For the text-containing cell, return its midpoint in (X, Y) coordinate format. 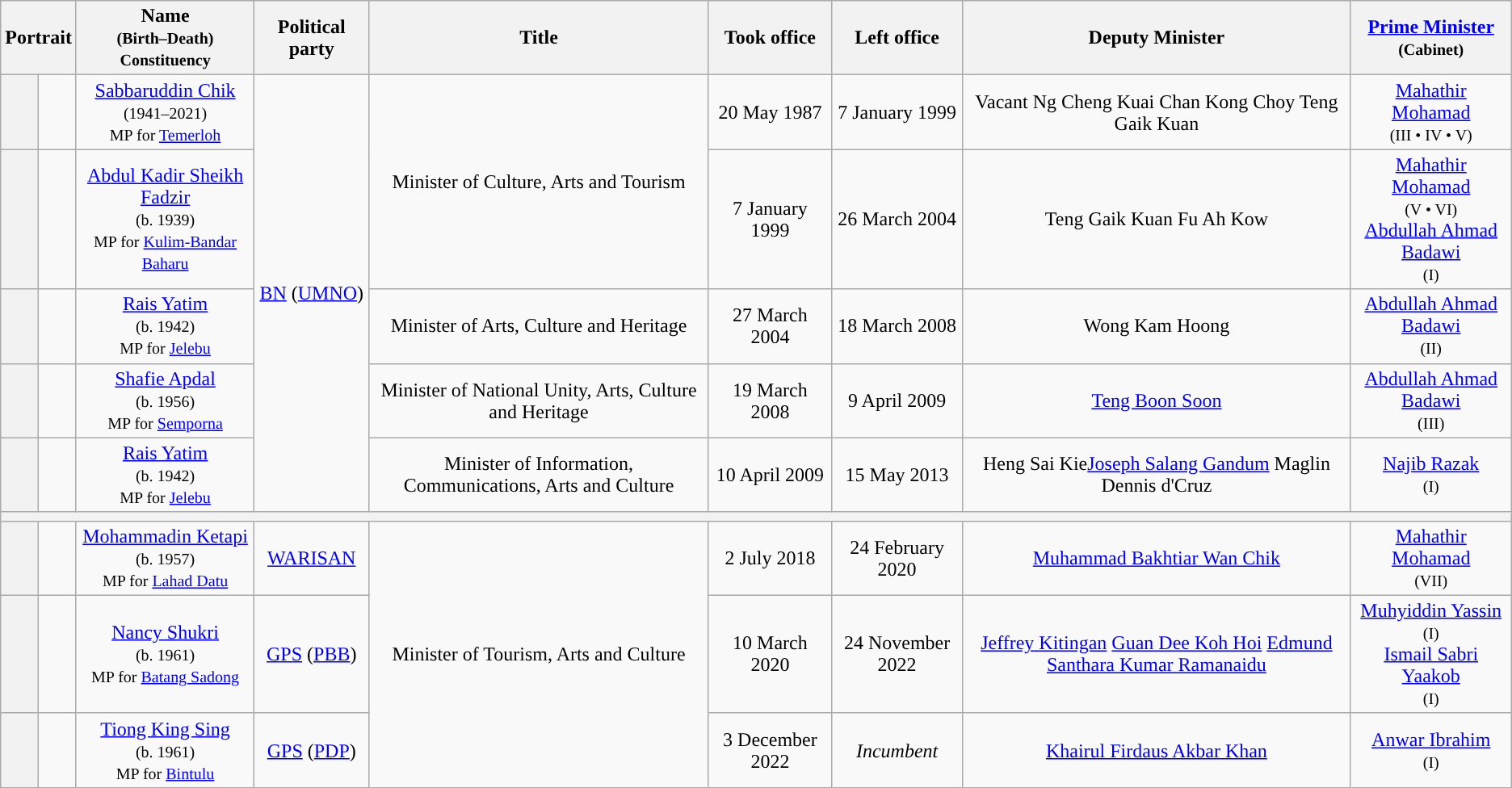
Sabbaruddin Chik(1941–2021)MP for Temerloh (165, 112)
Khairul Firdaus Akbar Khan (1157, 750)
BN (UMNO) (312, 294)
Jeffrey Kitingan Guan Dee Koh Hoi Edmund Santhara Kumar Ramanaidu (1157, 654)
Vacant Ng Cheng Kuai Chan Kong Choy Teng Gaik Kuan (1157, 112)
Shafie Apdal(b. 1956)MP for Semporna (165, 400)
Abdullah Ahmad Badawi(III) (1431, 400)
WARISAN (312, 558)
18 March 2008 (897, 326)
10 April 2009 (770, 475)
15 May 2013 (897, 475)
Mahathir Mohamad(III • IV • V) (1431, 112)
Title (539, 38)
Political party (312, 38)
Teng Boon Soon (1157, 400)
GPS (PDP) (312, 750)
Deputy Minister (1157, 38)
2 July 2018 (770, 558)
10 March 2020 (770, 654)
Mohammadin Ketapi(b. 1957)MP for Lahad Datu (165, 558)
GPS (PBB) (312, 654)
Wong Kam Hoong (1157, 326)
Mahathir Mohamad(VII) (1431, 558)
Abdul Kadir Sheikh Fadzir(b. 1939)MP for Kulim-Bandar Baharu (165, 220)
Najib Razak(I) (1431, 475)
Teng Gaik Kuan Fu Ah Kow (1157, 220)
Left office (897, 38)
Muhammad Bakhtiar Wan Chik (1157, 558)
19 March 2008 (770, 400)
Anwar Ibrahim(I) (1431, 750)
3 December 2022 (770, 750)
24 February 2020 (897, 558)
27 March 2004 (770, 326)
Name(Birth–Death)Constituency (165, 38)
Minister of Tourism, Arts and Culture (539, 654)
Tiong King Sing(b. 1961)MP for Bintulu (165, 750)
Muhyiddin Yassin(I)Ismail Sabri Yaakob(I) (1431, 654)
Minister of Arts, Culture and Heritage (539, 326)
Heng Sai KieJoseph Salang Gandum Maglin Dennis d'Cruz (1157, 475)
24 November 2022 (897, 654)
9 April 2009 (897, 400)
Minister of Culture, Arts and Tourism (539, 182)
Minister of Information, Communications, Arts and Culture (539, 475)
Abdullah Ahmad Badawi(II) (1431, 326)
Nancy Shukri(b. 1961)MP for Batang Sadong (165, 654)
Mahathir Mohamad(V • VI)Abdullah Ahmad Badawi(I) (1431, 220)
20 May 1987 (770, 112)
26 March 2004 (897, 220)
Portrait (39, 38)
Minister of National Unity, Arts, Culture and Heritage (539, 400)
Incumbent (897, 750)
Prime Minister(Cabinet) (1431, 38)
Took office (770, 38)
